Provide the [X, Y] coordinate of the cell's center where the given text is located.  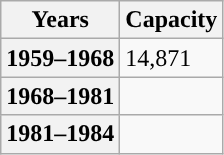
1981–1984 [60, 134]
Capacity [172, 20]
1968–1981 [60, 96]
14,871 [172, 58]
1959–1968 [60, 58]
Years [60, 20]
